Detect which cell encompasses the target text, then output its (X, Y) center coordinate. 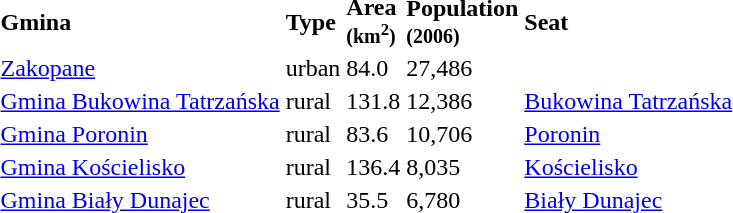
12,386 (462, 102)
10,706 (462, 135)
83.6 (374, 135)
131.8 (374, 102)
136.4 (374, 168)
8,035 (462, 168)
84.0 (374, 69)
urban (313, 69)
27,486 (462, 69)
